Locate the cell with the specified text and output its [X, Y] center coordinate. 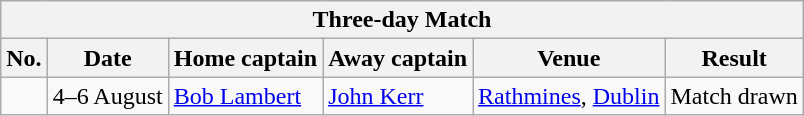
Away captain [398, 58]
Home captain [245, 58]
Result [734, 58]
Date [108, 58]
John Kerr [398, 96]
Venue [569, 58]
Three-day Match [402, 20]
Bob Lambert [245, 96]
Match drawn [734, 96]
Rathmines, Dublin [569, 96]
No. [24, 58]
4–6 August [108, 96]
